Scan for the cell matching the given text and deliver its [x, y] coordinate at center. 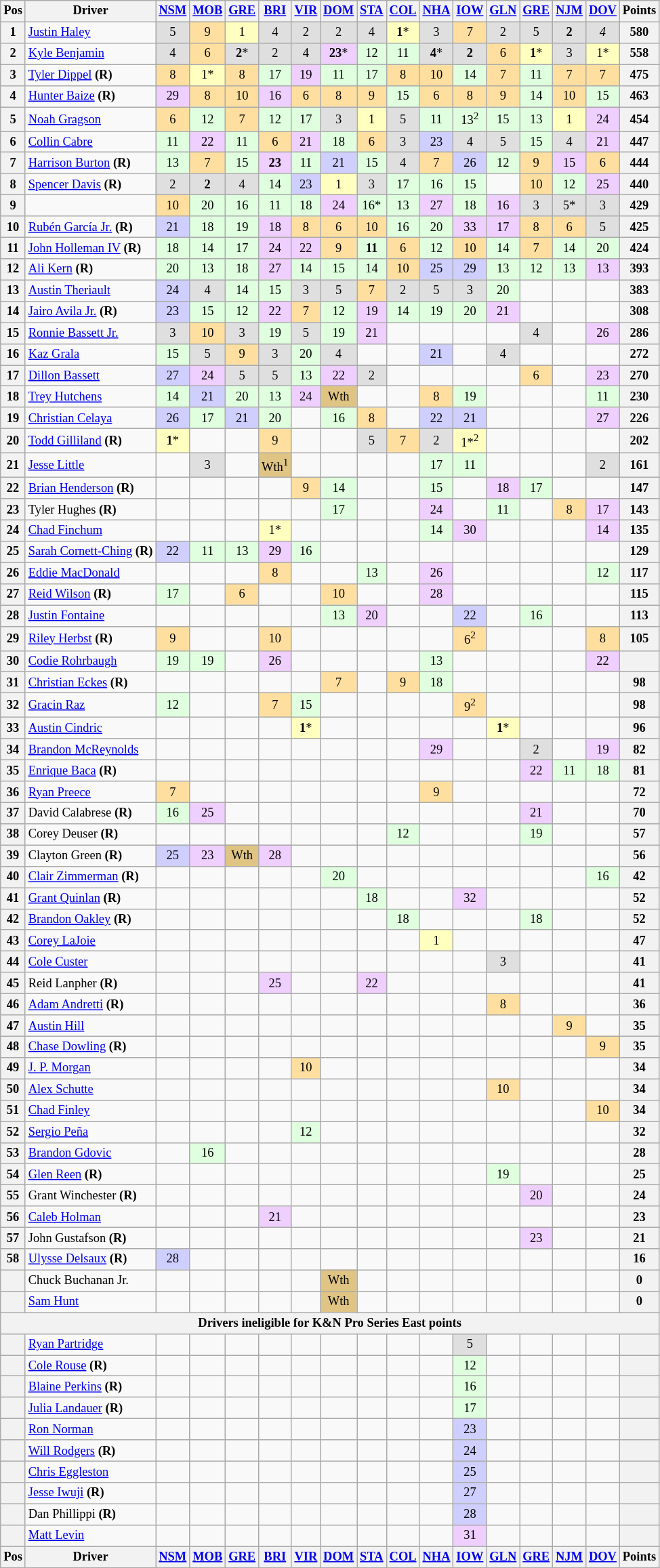
135 [639, 531]
Christian Eckes (R) [90, 683]
226 [639, 419]
393 [639, 270]
580 [639, 33]
Christian Celaya [90, 419]
Chad Finley [90, 1111]
Corey Deuser (R) [90, 835]
Matt Levin [90, 1535]
David Calabrese (R) [90, 813]
272 [639, 354]
Corey LaJoie [90, 941]
Justin Fontaine [90, 615]
Chase Dowling (R) [90, 1048]
Harrison Burton (R) [90, 163]
81 [639, 771]
463 [639, 96]
70 [639, 813]
62 [470, 638]
48 [14, 1048]
Julia Landauer (R) [90, 1408]
Gracin Raz [90, 705]
72 [639, 791]
43 [14, 941]
230 [639, 397]
2* [243, 54]
425 [639, 226]
143 [639, 510]
Wth1 [275, 466]
Grant Quinlan (R) [90, 899]
50 [14, 1090]
Chuck Buchanan Jr. [90, 1281]
46 [14, 1004]
Ronnie Bassett Jr. [90, 333]
Eddie MacDonald [90, 573]
Kyle Benjamin [90, 54]
96 [639, 728]
Austin Hill [90, 1026]
Dillon Bassett [90, 375]
Will Rodgers (R) [90, 1450]
Cole Custer [90, 962]
1*2 [470, 441]
Codie Rohrbaugh [90, 661]
Tyler Hughes (R) [90, 510]
Blaine Perkins (R) [90, 1386]
Justin Haley [90, 33]
454 [639, 119]
4* [436, 54]
Todd Gilliland (R) [90, 441]
Reid Lanpher (R) [90, 983]
40 [14, 877]
Cole Rouse (R) [90, 1366]
132 [470, 119]
429 [639, 206]
447 [639, 142]
Clair Zimmerman (R) [90, 877]
Rubén García Jr. (R) [90, 226]
53 [14, 1153]
49 [14, 1068]
Riley Herbst (R) [90, 638]
Ryan Preece [90, 791]
308 [639, 312]
444 [639, 163]
Caleb Holman [90, 1217]
113 [639, 615]
Collin Cabre [90, 142]
383 [639, 290]
John Gustafson (R) [90, 1239]
105 [639, 638]
John Holleman IV (R) [90, 248]
Glen Reen (R) [90, 1175]
Austin Theriault [90, 290]
Enrique Baca (R) [90, 771]
Chris Eggleston [90, 1472]
Ali Kern (R) [90, 270]
Brian Henderson (R) [90, 488]
558 [639, 54]
51 [14, 1111]
Tyler Dippel (R) [90, 75]
Trey Hutchens [90, 397]
440 [639, 184]
Sam Hunt [90, 1302]
Clayton Green (R) [90, 855]
Alex Schutte [90, 1090]
Jairo Avila Jr. (R) [90, 312]
Jesse Little [90, 466]
Brandon McReynolds [90, 749]
115 [639, 595]
Ron Norman [90, 1430]
129 [639, 552]
5* [569, 206]
Spencer Davis (R) [90, 184]
Drivers ineligible for K&N Pro Series East points [330, 1323]
Noah Gragson [90, 119]
16* [371, 206]
Reid Wilson (R) [90, 595]
55 [14, 1195]
286 [639, 333]
Chad Finchum [90, 531]
44 [14, 962]
Jesse Iwuji (R) [90, 1493]
Dan Phillippi (R) [90, 1514]
J. P. Morgan [90, 1068]
23* [339, 54]
37 [14, 813]
Kaz Grala [90, 354]
202 [639, 441]
54 [14, 1175]
270 [639, 375]
161 [639, 466]
45 [14, 983]
82 [639, 749]
117 [639, 573]
Brandon Gdovic [90, 1153]
Brandon Oakley (R) [90, 919]
Ulysse Delsaux (R) [90, 1259]
424 [639, 248]
Hunter Baize (R) [90, 96]
92 [470, 705]
Sergio Peña [90, 1132]
Ryan Partridge [90, 1344]
Adam Andretti (R) [90, 1004]
38 [14, 835]
147 [639, 488]
475 [639, 75]
39 [14, 855]
Grant Winchester (R) [90, 1195]
Austin Cindric [90, 728]
Sarah Cornett-Ching (R) [90, 552]
58 [14, 1259]
